Find where the given text appears and provide that cell's center as [x, y] coordinate. 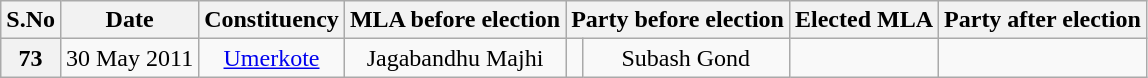
Subash Gond [686, 58]
Jagabandhu Majhi [454, 58]
Constituency [272, 20]
Elected MLA [864, 20]
Date [129, 20]
MLA before election [454, 20]
Umerkote [272, 58]
S.No [31, 20]
Party after election [1043, 20]
73 [31, 58]
Party before election [678, 20]
30 May 2011 [129, 58]
